From the cell containing the given text, extract its center point as (X, Y) coordinate. 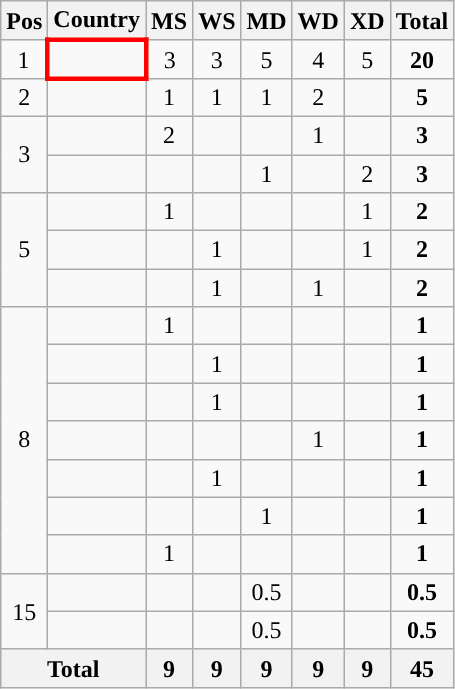
MS (170, 21)
Country (97, 21)
15 (24, 611)
WS (217, 21)
XD (367, 21)
WD (318, 21)
4 (318, 59)
MD (266, 21)
45 (422, 668)
20 (422, 59)
Pos (24, 21)
8 (24, 440)
